Determine the (X, Y) coordinate at the center of the cell enclosing the given text.  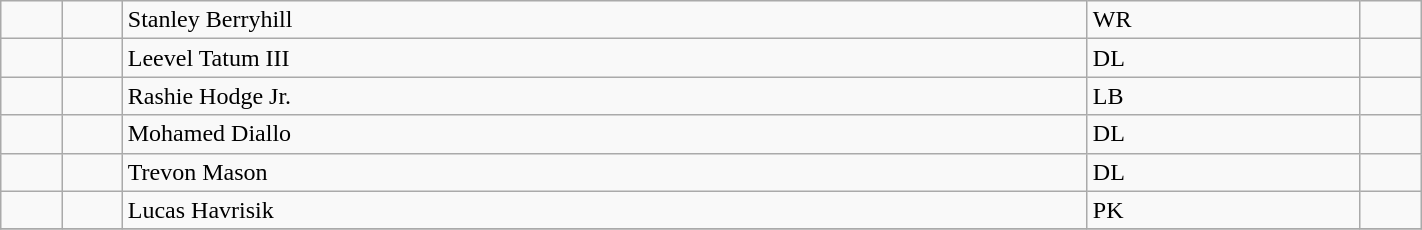
Leevel Tatum III (604, 58)
Mohamed Diallo (604, 134)
Rashie Hodge Jr. (604, 96)
WR (1224, 20)
Stanley Berryhill (604, 20)
Lucas Havrisik (604, 210)
PK (1224, 210)
Trevon Mason (604, 172)
LB (1224, 96)
